Locate the cell with the specified text and output its [X, Y] center coordinate. 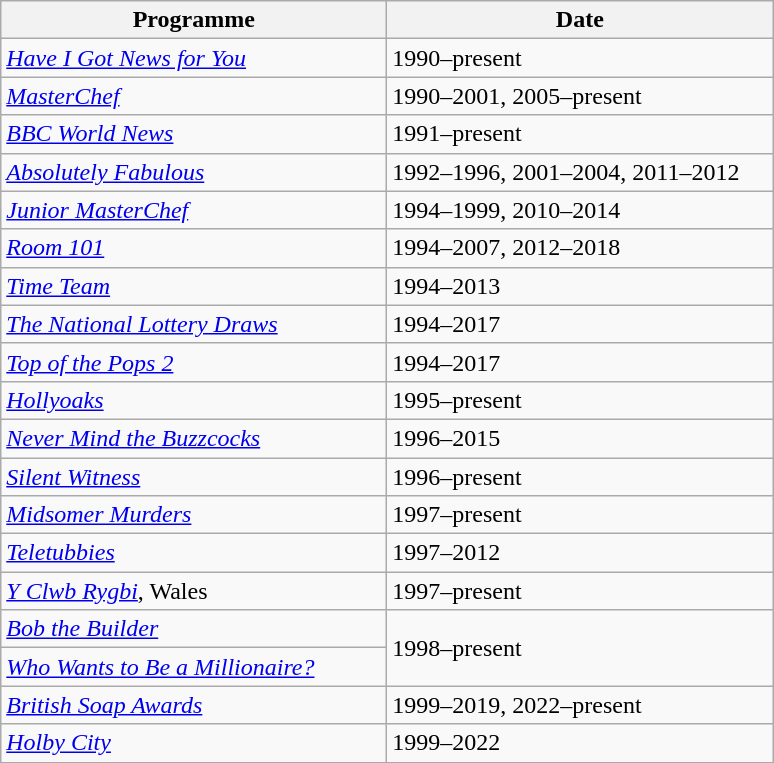
1994–2007, 2012–2018 [580, 248]
1996–present [580, 477]
Y Clwb Rygbi, Wales [194, 591]
Time Team [194, 286]
1997–2012 [580, 553]
Top of the Pops 2 [194, 362]
Who Wants to Be a Millionaire? [194, 667]
1990–present [580, 58]
1994–2013 [580, 286]
The National Lottery Draws [194, 324]
1995–present [580, 400]
British Soap Awards [194, 705]
1994–1999, 2010–2014 [580, 210]
1996–2015 [580, 438]
Silent Witness [194, 477]
Never Mind the Buzzcocks [194, 438]
1992–1996, 2001–2004, 2011–2012 [580, 172]
1991–present [580, 134]
1999–2019, 2022–present [580, 705]
MasterChef [194, 96]
Bob the Builder [194, 629]
Teletubbies [194, 553]
Holby City [194, 743]
Date [580, 20]
Have I Got News for You [194, 58]
Room 101 [194, 248]
Hollyoaks [194, 400]
Midsomer Murders [194, 515]
Programme [194, 20]
1999–2022 [580, 743]
Absolutely Fabulous [194, 172]
1998–present [580, 648]
Junior MasterChef [194, 210]
1990–2001, 2005–present [580, 96]
BBC World News [194, 134]
